Provide the [X, Y] coordinate of the cell's center where the given text is located.  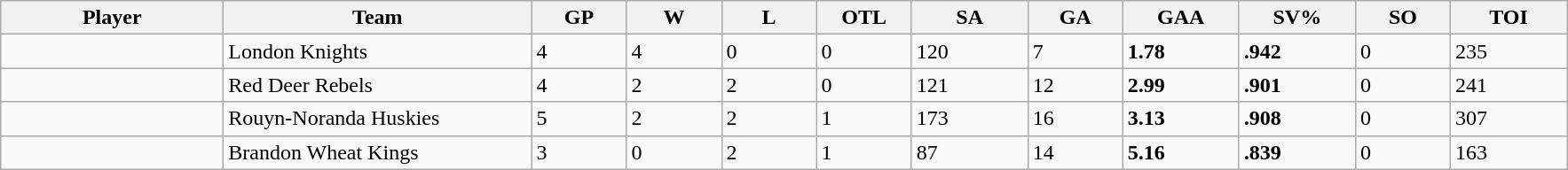
.839 [1297, 152]
235 [1509, 51]
3.13 [1180, 119]
.942 [1297, 51]
Player [112, 18]
5.16 [1180, 152]
87 [969, 152]
163 [1509, 152]
SO [1402, 18]
.908 [1297, 119]
1.78 [1180, 51]
5 [579, 119]
OTL [864, 18]
SV% [1297, 18]
TOI [1509, 18]
Red Deer Rebels [378, 85]
SA [969, 18]
.901 [1297, 85]
GAA [1180, 18]
Rouyn-Noranda Huskies [378, 119]
2.99 [1180, 85]
Brandon Wheat Kings [378, 152]
241 [1509, 85]
L [768, 18]
Team [378, 18]
GP [579, 18]
3 [579, 152]
307 [1509, 119]
14 [1076, 152]
W [674, 18]
121 [969, 85]
12 [1076, 85]
120 [969, 51]
173 [969, 119]
GA [1076, 18]
7 [1076, 51]
16 [1076, 119]
London Knights [378, 51]
